Detect which cell encompasses the target text, then output its (x, y) center coordinate. 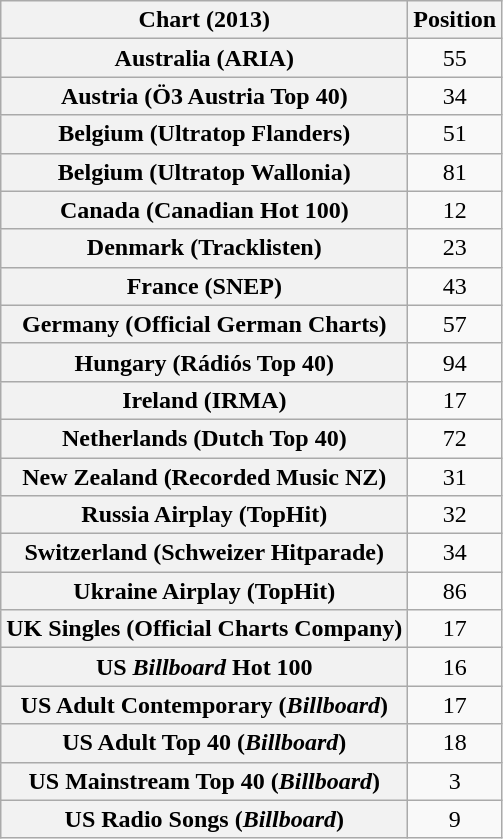
France (SNEP) (204, 286)
US Mainstream Top 40 (Billboard) (204, 781)
Belgium (Ultratop Flanders) (204, 134)
US Radio Songs (Billboard) (204, 819)
Australia (ARIA) (204, 58)
Russia Airplay (TopHit) (204, 515)
Ukraine Airplay (TopHit) (204, 591)
New Zealand (Recorded Music NZ) (204, 477)
31 (455, 477)
Denmark (Tracklisten) (204, 248)
16 (455, 667)
57 (455, 324)
Netherlands (Dutch Top 40) (204, 438)
Chart (2013) (204, 20)
Hungary (Rádiós Top 40) (204, 362)
55 (455, 58)
Austria (Ö3 Austria Top 40) (204, 96)
Position (455, 20)
US Adult Contemporary (Billboard) (204, 705)
43 (455, 286)
3 (455, 781)
Belgium (Ultratop Wallonia) (204, 172)
51 (455, 134)
Ireland (IRMA) (204, 400)
Canada (Canadian Hot 100) (204, 210)
US Adult Top 40 (Billboard) (204, 743)
Switzerland (Schweizer Hitparade) (204, 553)
32 (455, 515)
86 (455, 591)
9 (455, 819)
94 (455, 362)
12 (455, 210)
81 (455, 172)
UK Singles (Official Charts Company) (204, 629)
72 (455, 438)
US Billboard Hot 100 (204, 667)
18 (455, 743)
23 (455, 248)
Germany (Official German Charts) (204, 324)
